Find where the given text appears and provide that cell's center as [x, y] coordinate. 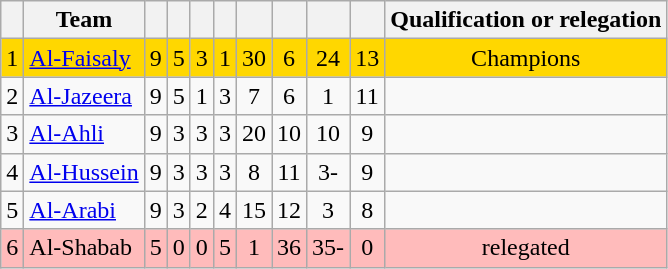
30 [254, 58]
Qualification or relegation [526, 20]
Al-Arabi [84, 210]
7 [254, 96]
Al-Faisaly [84, 58]
Champions [526, 58]
Al-Jazeera [84, 96]
24 [328, 58]
3- [328, 172]
Al-Ahli [84, 134]
13 [368, 58]
relegated [526, 248]
Team [84, 20]
15 [254, 210]
Al-Shabab [84, 248]
Al-Hussein [84, 172]
12 [290, 210]
20 [254, 134]
35- [328, 248]
36 [290, 248]
